For the text-containing cell, return its midpoint in (x, y) coordinate format. 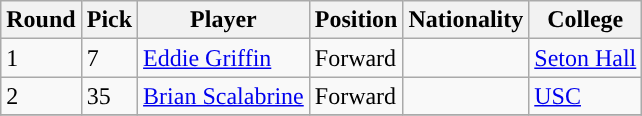
Seton Hall (586, 58)
7 (109, 58)
Nationality (466, 20)
2 (41, 96)
Pick (109, 20)
Brian Scalabrine (224, 96)
Round (41, 20)
Eddie Griffin (224, 58)
College (586, 20)
USC (586, 96)
Player (224, 20)
1 (41, 58)
Position (356, 20)
35 (109, 96)
